Return the (x, y) coordinate for the center point of the cell that contains the specified text.  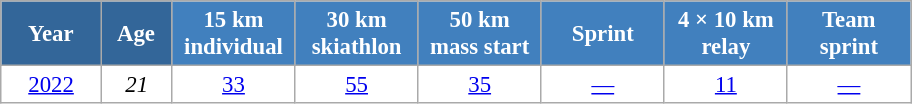
21 (136, 85)
Sprint (602, 34)
Team sprint (848, 34)
11 (726, 85)
2022 (52, 85)
33 (234, 85)
30 km skiathlon (356, 34)
Year (52, 34)
15 km individual (234, 34)
50 km mass start (480, 34)
4 × 10 km relay (726, 34)
Age (136, 34)
55 (356, 85)
35 (480, 85)
